Locate the cell with the specified text and output its [x, y] center coordinate. 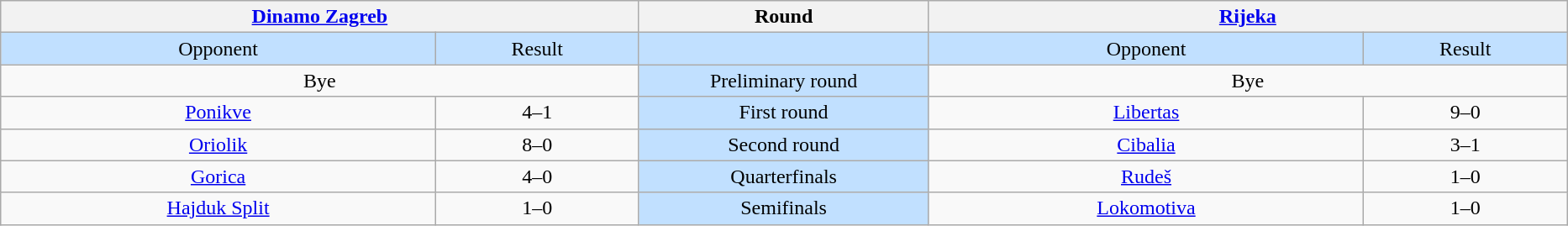
Gorica [218, 176]
3–1 [1465, 145]
Round [783, 17]
Dinamo Zagreb [319, 17]
Second round [783, 145]
4–0 [537, 176]
Preliminary round [783, 81]
Cibalia [1146, 145]
Oriolik [218, 145]
9–0 [1465, 113]
Rijeka [1247, 17]
Ponikve [218, 113]
Quarterfinals [783, 176]
Libertas [1146, 113]
Hajduk Split [218, 208]
Lokomotiva [1146, 208]
First round [783, 113]
Rudeš [1146, 176]
Semifinals [783, 208]
8–0 [537, 145]
4–1 [537, 113]
